Return (X, Y) of the center of cell containing provided text 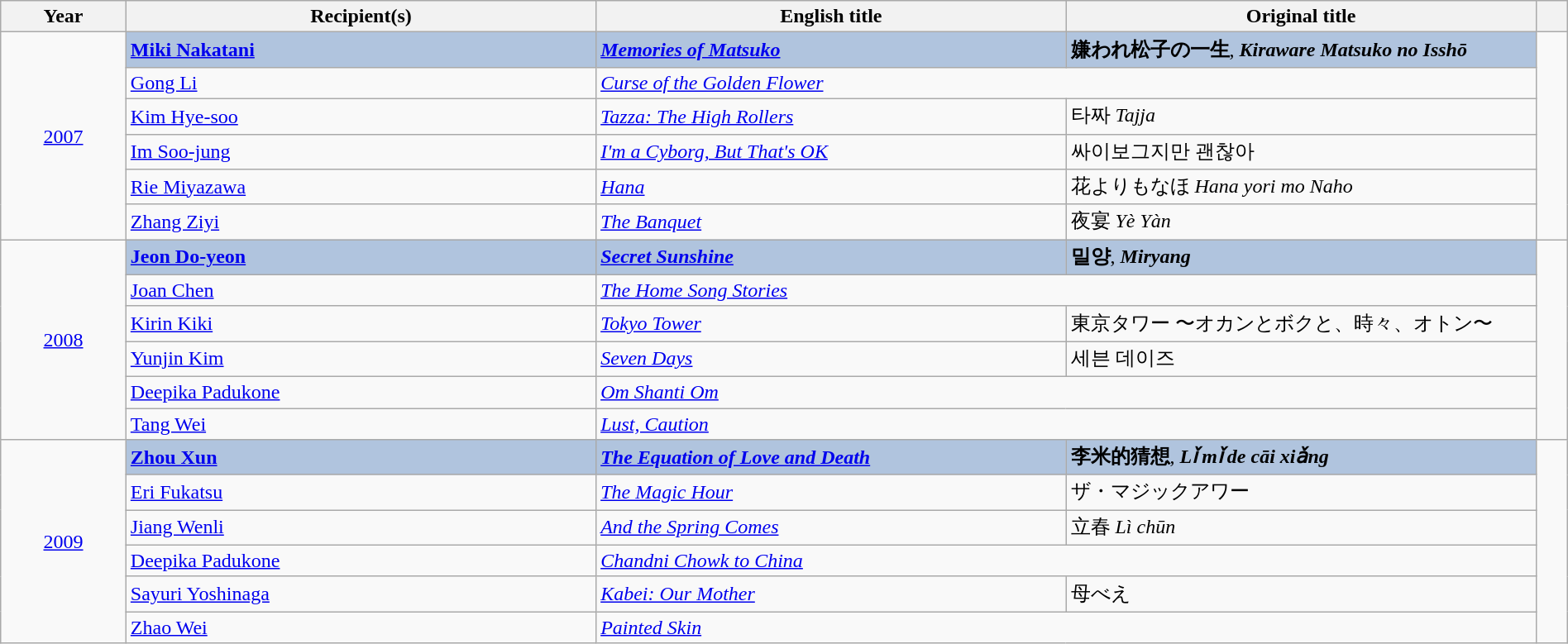
Joan Chen (361, 290)
Kirin Kiki (361, 324)
English title (831, 17)
Seven Days (831, 359)
Miki Nakatani (361, 50)
I'm a Cyborg, But That's OK (831, 152)
Gong Li (361, 83)
Painted Skin (1067, 627)
Im Soo-jung (361, 152)
The Magic Hour (831, 493)
Original title (1301, 17)
Zhou Xun (361, 458)
Tang Wei (361, 424)
Hana (831, 187)
Tazza: The High Rollers (831, 116)
Zhao Wei (361, 627)
Jeon Do-yeon (361, 258)
母べえ (1301, 594)
立春 Lì chūn (1301, 527)
Jiang Wenli (361, 527)
花よりもなほ Hana yori mo Naho (1301, 187)
밀양, Miryang (1301, 258)
2009 (64, 541)
Chandni Chowk to China (1067, 561)
Memories of Matsuko (831, 50)
2007 (64, 136)
Rie Miyazawa (361, 187)
Tokyo Tower (831, 324)
2008 (64, 340)
The Home Song Stories (1067, 290)
Recipient(s) (361, 17)
Yunjin Kim (361, 359)
Zhang Ziyi (361, 222)
Lust, Caution (1067, 424)
The Banquet (831, 222)
Sayuri Yoshinaga (361, 594)
李米的猜想, Lǐ mǐ de cāi xiǎng (1301, 458)
夜宴 Yè Yàn (1301, 222)
Eri Fukatsu (361, 493)
東京タワー 〜オカンとボクと、時々、オトン〜 (1301, 324)
Kim Hye-soo (361, 116)
싸이보그지만 괜찮아 (1301, 152)
Curse of the Golden Flower (1067, 83)
Om Shanti Om (1067, 392)
嫌われ松子の一生, Kiraware Matsuko no Isshō (1301, 50)
세븐 데이즈 (1301, 359)
Year (64, 17)
ザ・マジックアワー (1301, 493)
타짜 Tajja (1301, 116)
Secret Sunshine (831, 258)
And the Spring Comes (831, 527)
The Equation of Love and Death (831, 458)
Kabei: Our Mother (831, 594)
